Pinpoint the cell where the given text exists, returning its (x, y) midpoint coordinate. 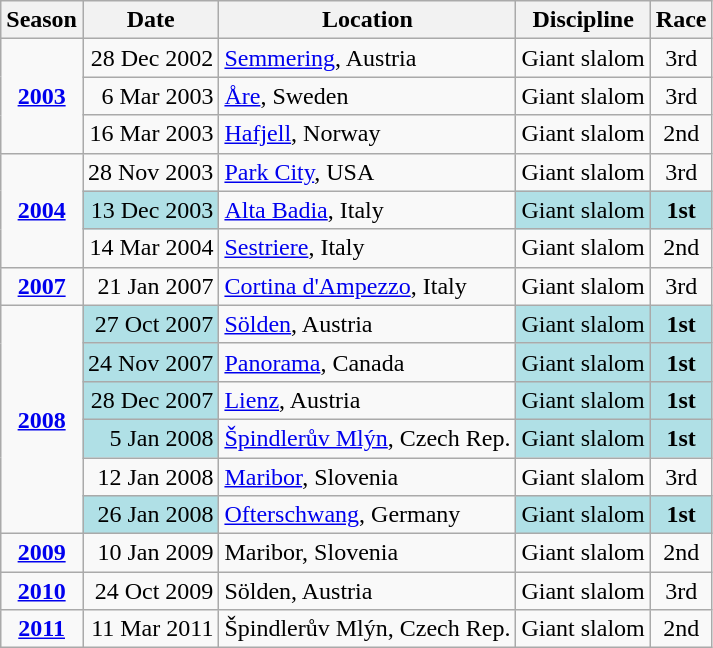
28 Dec 2002 (150, 58)
Semmering, Austria (368, 58)
6 Mar 2003 (150, 96)
2010 (42, 591)
24 Oct 2009 (150, 591)
21 Jan 2007 (150, 286)
16 Mar 2003 (150, 134)
Lienz, Austria (368, 400)
Park City, USA (368, 172)
2008 (42, 419)
2009 (42, 553)
2004 (42, 210)
26 Jan 2008 (150, 515)
12 Jan 2008 (150, 477)
2007 (42, 286)
11 Mar 2011 (150, 629)
Ofterschwang, Germany (368, 515)
2011 (42, 629)
28 Dec 2007 (150, 400)
Panorama, Canada (368, 362)
5 Jan 2008 (150, 438)
27 Oct 2007 (150, 324)
10 Jan 2009 (150, 553)
Hafjell, Norway (368, 134)
Åre, Sweden (368, 96)
28 Nov 2003 (150, 172)
Race (681, 20)
Date (150, 20)
Alta Badia, Italy (368, 210)
Discipline (583, 20)
14 Mar 2004 (150, 248)
24 Nov 2007 (150, 362)
Location (368, 20)
2003 (42, 96)
13 Dec 2003 (150, 210)
Sestriere, Italy (368, 248)
Cortina d'Ampezzo, Italy (368, 286)
Season (42, 20)
